For the text-containing cell, return its midpoint in (x, y) coordinate format. 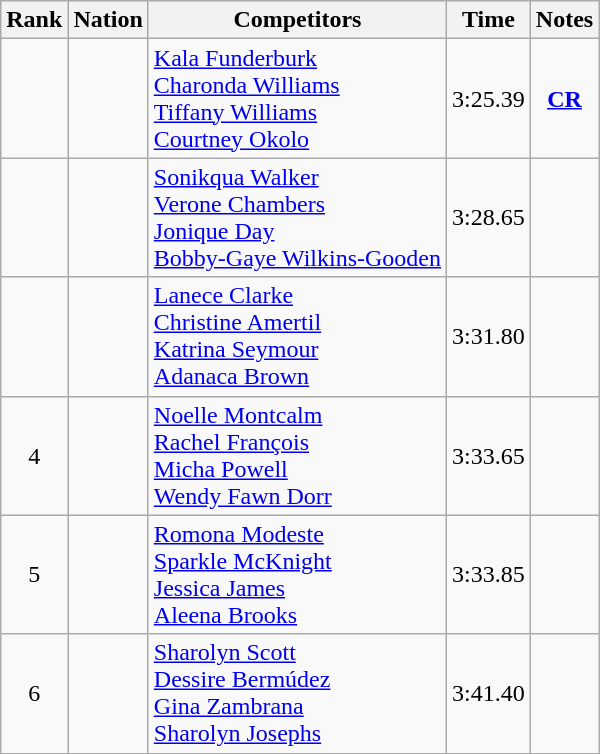
Time (489, 20)
Lanece ClarkeChristine AmertilKatrina SeymourAdanaca Brown (297, 336)
3:41.40 (489, 694)
Sonikqua WalkerVerone ChambersJonique DayBobby-Gaye Wilkins-Gooden (297, 218)
3:33.65 (489, 456)
Competitors (297, 20)
3:25.39 (489, 98)
Romona ModesteSparkle McKnightJessica JamesAleena Brooks (297, 574)
3:28.65 (489, 218)
Notes (564, 20)
Noelle MontcalmRachel FrançoisMicha PowellWendy Fawn Dorr (297, 456)
4 (34, 456)
5 (34, 574)
3:33.85 (489, 574)
Rank (34, 20)
Sharolyn ScottDessire BermúdezGina ZambranaSharolyn Josephs (297, 694)
Nation (108, 20)
CR (564, 98)
Kala FunderburkCharonda WilliamsTiffany WilliamsCourtney Okolo (297, 98)
3:31.80 (489, 336)
6 (34, 694)
